Find where the given text appears and provide that cell's center as (x, y) coordinate. 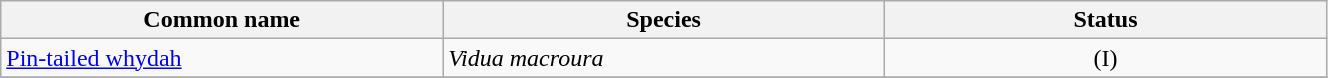
Status (1106, 20)
Vidua macroura (664, 58)
Pin-tailed whydah (222, 58)
(I) (1106, 58)
Species (664, 20)
Common name (222, 20)
